Extract the [x, y] coordinate from the center of the cell holding the provided text.  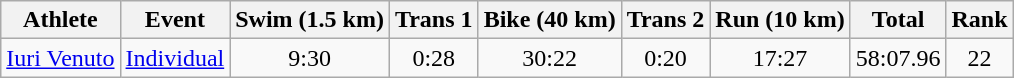
17:27 [780, 58]
9:30 [310, 58]
22 [980, 58]
Iuri Venuto [60, 58]
Individual [175, 58]
Run (10 km) [780, 20]
Swim (1.5 km) [310, 20]
Athlete [60, 20]
Trans 2 [666, 20]
Event [175, 20]
Bike (40 km) [550, 20]
Rank [980, 20]
30:22 [550, 58]
Trans 1 [434, 20]
58:07.96 [898, 58]
Total [898, 20]
0:20 [666, 58]
0:28 [434, 58]
